Capture the cell that displays the provided text and extract its (X, Y) central coordinate. 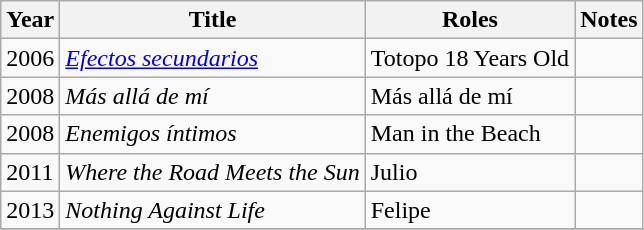
2006 (30, 58)
Where the Road Meets the Sun (212, 172)
Notes (609, 20)
Man in the Beach (470, 134)
Julio (470, 172)
Efectos secundarios (212, 58)
Enemigos íntimos (212, 134)
2011 (30, 172)
Title (212, 20)
Roles (470, 20)
Nothing Against Life (212, 210)
Felipe (470, 210)
2013 (30, 210)
Year (30, 20)
Totopo 18 Years Old (470, 58)
